Find where the given text appears and provide that cell's center as (x, y) coordinate. 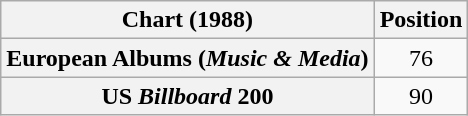
European Albums (Music & Media) (188, 58)
US Billboard 200 (188, 96)
Position (421, 20)
90 (421, 96)
Chart (1988) (188, 20)
76 (421, 58)
